Extract the (X, Y) coordinate from the center of the cell holding the provided text.  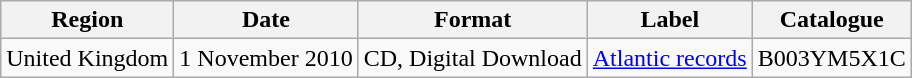
CD, Digital Download (472, 58)
United Kingdom (88, 58)
Label (670, 20)
1 November 2010 (266, 58)
B003YM5X1C (832, 58)
Format (472, 20)
Catalogue (832, 20)
Region (88, 20)
Atlantic records (670, 58)
Date (266, 20)
